Return the [X, Y] coordinate for the center point of the cell that contains the specified text.  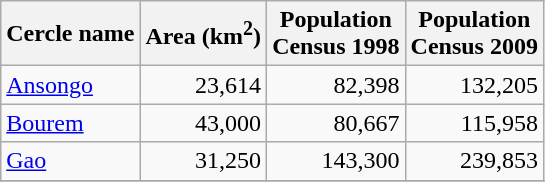
31,250 [204, 161]
PopulationCensus 1998 [336, 34]
Area (km2) [204, 34]
Cercle name [70, 34]
Gao [70, 161]
PopulationCensus 2009 [474, 34]
Bourem [70, 123]
43,000 [204, 123]
143,300 [336, 161]
132,205 [474, 85]
23,614 [204, 85]
115,958 [474, 123]
80,667 [336, 123]
239,853 [474, 161]
82,398 [336, 85]
Ansongo [70, 85]
